Detect which cell encompasses the target text, then output its (X, Y) center coordinate. 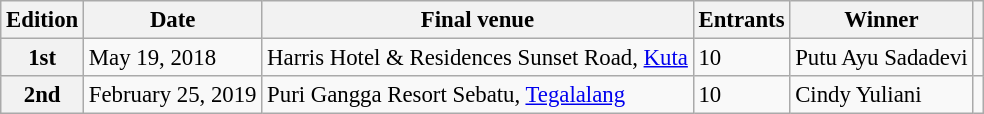
Winner (882, 20)
2nd (42, 95)
Edition (42, 20)
Harris Hotel & Residences Sunset Road, Kuta (478, 58)
1st (42, 58)
Putu Ayu Sadadevi (882, 58)
Date (173, 20)
May 19, 2018 (173, 58)
Cindy Yuliani (882, 95)
Entrants (742, 20)
Final venue (478, 20)
February 25, 2019 (173, 95)
Puri Gangga Resort Sebatu, Tegalalang (478, 95)
